Pinpoint the cell where the given text exists, returning its (x, y) midpoint coordinate. 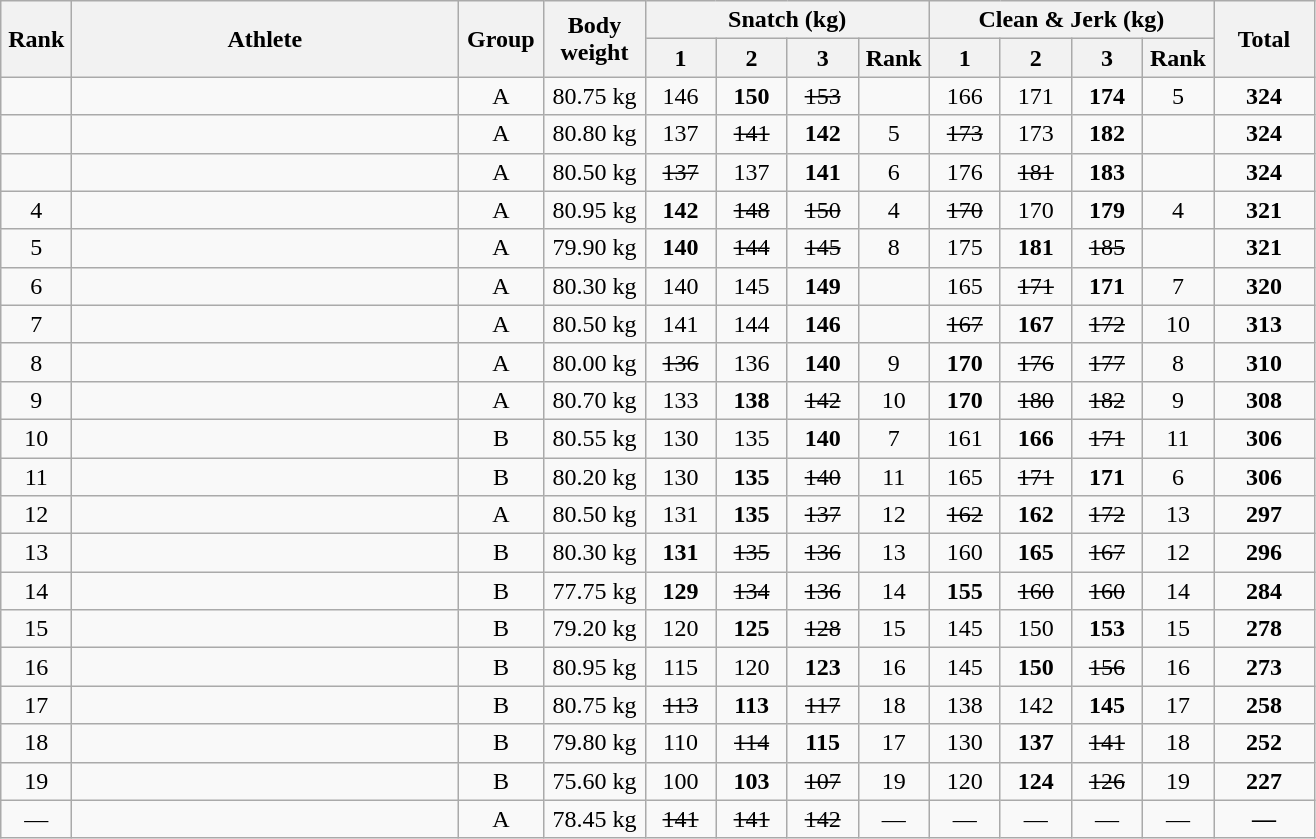
80.20 kg (594, 477)
75.60 kg (594, 781)
155 (964, 591)
273 (1264, 667)
123 (822, 667)
183 (1106, 172)
100 (680, 781)
80.00 kg (594, 362)
114 (752, 743)
284 (1264, 591)
313 (1264, 324)
Body weight (594, 39)
133 (680, 400)
Group (501, 39)
180 (1036, 400)
110 (680, 743)
175 (964, 248)
161 (964, 438)
296 (1264, 553)
79.90 kg (594, 248)
258 (1264, 705)
107 (822, 781)
117 (822, 705)
80.70 kg (594, 400)
Snatch (kg) (787, 20)
79.20 kg (594, 629)
134 (752, 591)
174 (1106, 96)
79.80 kg (594, 743)
Total (1264, 39)
80.80 kg (594, 134)
Athlete (265, 39)
185 (1106, 248)
78.45 kg (594, 819)
179 (1106, 210)
156 (1106, 667)
80.55 kg (594, 438)
129 (680, 591)
148 (752, 210)
320 (1264, 286)
177 (1106, 362)
297 (1264, 515)
Clean & Jerk (kg) (1071, 20)
308 (1264, 400)
149 (822, 286)
310 (1264, 362)
125 (752, 629)
103 (752, 781)
126 (1106, 781)
252 (1264, 743)
128 (822, 629)
124 (1036, 781)
77.75 kg (594, 591)
278 (1264, 629)
227 (1264, 781)
